From the cell containing the given text, extract its center point as [X, Y] coordinate. 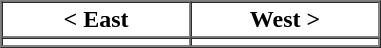
< East [96, 20]
West > [284, 20]
